Return the (x, y) coordinate for the center point of the cell that contains the specified text.  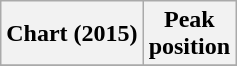
Peakposition (189, 34)
Chart (2015) (72, 34)
